Output the (x, y) coordinate of the center of the cell containing the given text.  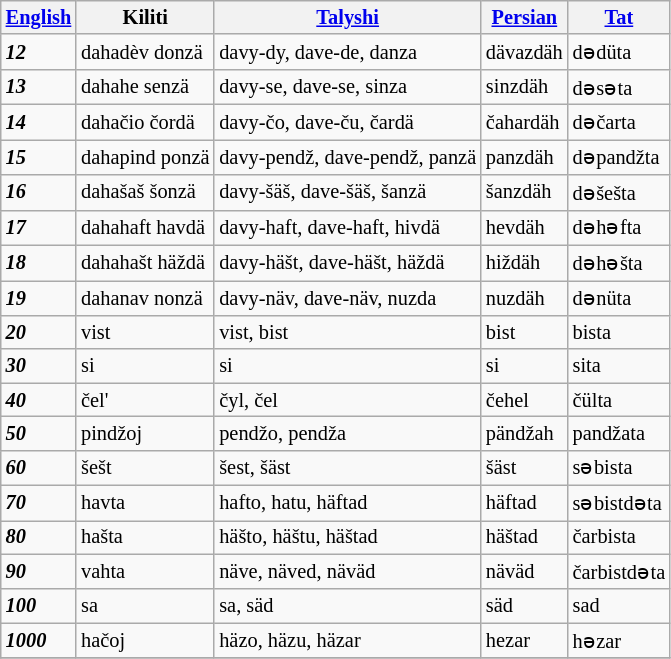
17 (38, 228)
čarbista (619, 537)
näväd (524, 572)
1000 (38, 640)
nuzdäh (524, 298)
bista (619, 332)
dəšešta (619, 192)
15 (38, 156)
30 (38, 366)
säd (524, 606)
pandžata (619, 433)
20 (38, 332)
sa, säd (348, 606)
60 (38, 468)
vist, bist (348, 332)
čarbistdəta (619, 572)
hevdäh (524, 228)
səbista (619, 468)
14 (38, 122)
pindžoj (145, 433)
70 (38, 502)
hafto, hatu, häftad (348, 502)
davy-häšt, dave-häšt, häždä (348, 262)
davy-se, dave-se, sinza (348, 86)
dävazdäh (524, 52)
dəhəfta (619, 228)
80 (38, 537)
dahahe senzä (145, 86)
dəhəšta (619, 262)
davy-pendž, dave-pendž, panzä (348, 156)
Talyshi (348, 17)
50 (38, 433)
dədüta (619, 52)
hašta (145, 537)
90 (38, 572)
səbistdəta (619, 502)
həzar (619, 640)
12 (38, 52)
čülta (619, 400)
dəsəta (619, 86)
čyl, čel (348, 400)
davy-dy, dave-de, danza (348, 52)
hiždäh (524, 262)
sa (145, 606)
18 (38, 262)
dənüta (619, 298)
häštad (524, 537)
čel' (145, 400)
Tat (619, 17)
vist (145, 332)
hačoj (145, 640)
sinzdäh (524, 86)
sita (619, 366)
English (38, 17)
häzo, häzu, häzar (348, 640)
dahanav nonzä (145, 298)
šanzdäh (524, 192)
davy-čo, dave-ču, čardä (348, 122)
sad (619, 606)
čahardäh (524, 122)
40 (38, 400)
davy-näv, dave-näv, nuzda (348, 298)
dəčarta (619, 122)
vahta (145, 572)
dahapind ponzä (145, 156)
häšto, häštu, häštad (348, 537)
hezar (524, 640)
davy-šäš, dave-šäš, šanzä (348, 192)
davy-haft, dave-haft, hivdä (348, 228)
Kiliti (145, 17)
šešt (145, 468)
100 (38, 606)
pändžah (524, 433)
šest, šäst (348, 468)
dahačio čordä (145, 122)
dahahašt häždä (145, 262)
dahahaft havdä (145, 228)
13 (38, 86)
bist (524, 332)
dəpandžta (619, 156)
pendžo, pendža (348, 433)
dahadèv donzä (145, 52)
šäst (524, 468)
16 (38, 192)
panzdäh (524, 156)
näve, näved, näväd (348, 572)
havta (145, 502)
häftad (524, 502)
čehel (524, 400)
Persian (524, 17)
dahašaš šonzä (145, 192)
19 (38, 298)
